Return (x, y) of the center of cell containing provided text 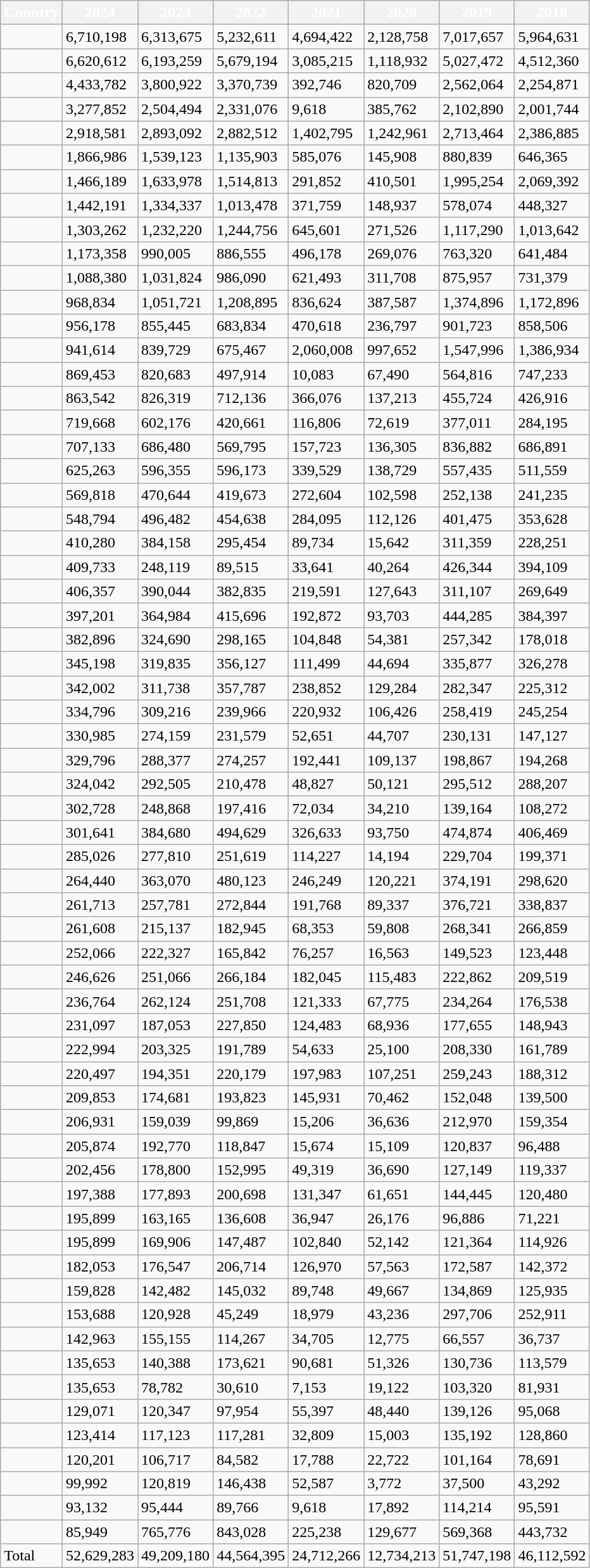
596,173 (251, 471)
202,456 (100, 1170)
121,333 (327, 1001)
22,722 (401, 1459)
261,713 (100, 905)
50,121 (401, 784)
72,619 (401, 423)
93,703 (401, 615)
295,454 (251, 543)
2,882,512 (251, 133)
236,797 (401, 326)
335,877 (477, 663)
106,426 (401, 712)
205,874 (100, 1146)
197,416 (251, 808)
146,438 (251, 1484)
298,620 (552, 881)
415,696 (251, 615)
115,483 (401, 977)
111,499 (327, 663)
155,155 (176, 1339)
177,655 (477, 1025)
225,312 (552, 687)
497,914 (251, 374)
1,303,262 (100, 229)
324,042 (100, 784)
397,201 (100, 615)
220,497 (100, 1074)
625,263 (100, 471)
2,060,008 (327, 350)
15,003 (401, 1435)
212,970 (477, 1122)
875,957 (477, 277)
569,818 (100, 495)
480,123 (251, 881)
2,713,464 (477, 133)
7,153 (327, 1387)
173,621 (251, 1363)
117,123 (176, 1435)
410,501 (401, 181)
2,386,885 (552, 133)
107,251 (401, 1074)
194,268 (552, 760)
96,886 (477, 1218)
215,137 (176, 929)
1,172,896 (552, 302)
3,800,922 (176, 85)
311,708 (401, 277)
3,370,739 (251, 85)
137,213 (401, 398)
89,515 (251, 567)
182,045 (327, 977)
288,207 (552, 784)
2023 (176, 13)
15,674 (327, 1146)
15,109 (401, 1146)
274,159 (176, 736)
129,677 (401, 1532)
32,809 (327, 1435)
272,604 (327, 495)
245,254 (552, 712)
49,209,180 (176, 1556)
1,334,337 (176, 205)
106,717 (176, 1459)
40,264 (401, 567)
836,882 (477, 447)
406,469 (552, 832)
93,750 (401, 832)
109,137 (401, 760)
330,985 (100, 736)
377,011 (477, 423)
384,158 (176, 543)
159,039 (176, 1122)
95,591 (552, 1508)
192,770 (176, 1146)
251,066 (176, 977)
70,462 (401, 1098)
206,931 (100, 1122)
470,618 (327, 326)
182,945 (251, 929)
387,587 (401, 302)
1,466,189 (100, 181)
342,002 (100, 687)
210,478 (251, 784)
311,359 (477, 543)
120,347 (176, 1411)
2,504,494 (176, 109)
108,272 (552, 808)
394,109 (552, 567)
17,788 (327, 1459)
203,325 (176, 1049)
470,644 (176, 495)
6,710,198 (100, 37)
36,636 (401, 1122)
44,707 (401, 736)
172,587 (477, 1266)
569,368 (477, 1532)
2,001,744 (552, 109)
188,312 (552, 1074)
246,249 (327, 881)
25,100 (401, 1049)
353,628 (552, 519)
200,698 (251, 1194)
363,070 (176, 881)
311,738 (176, 687)
968,834 (100, 302)
901,723 (477, 326)
836,624 (327, 302)
285,026 (100, 857)
319,835 (176, 663)
121,364 (477, 1242)
182,053 (100, 1266)
148,943 (552, 1025)
26,176 (401, 1218)
578,074 (477, 205)
139,164 (477, 808)
192,441 (327, 760)
126,970 (327, 1266)
225,238 (327, 1532)
511,559 (552, 471)
258,419 (477, 712)
101,164 (477, 1459)
45,249 (251, 1315)
228,251 (552, 543)
140,388 (176, 1363)
145,032 (251, 1291)
401,475 (477, 519)
2024 (100, 13)
747,233 (552, 374)
941,614 (100, 350)
230,131 (477, 736)
621,493 (327, 277)
2,562,064 (477, 85)
1,232,220 (176, 229)
49,319 (327, 1170)
2,128,758 (401, 37)
719,668 (100, 423)
130,736 (477, 1363)
261,608 (100, 929)
264,440 (100, 881)
51,747,198 (477, 1556)
15,206 (327, 1122)
67,490 (401, 374)
382,835 (251, 591)
33,641 (327, 567)
16,563 (401, 953)
12,775 (401, 1339)
251,619 (251, 857)
36,737 (552, 1339)
1,051,721 (176, 302)
147,127 (552, 736)
117,281 (251, 1435)
148,937 (401, 205)
2,918,581 (100, 133)
392,746 (327, 85)
474,874 (477, 832)
48,440 (401, 1411)
127,149 (477, 1170)
187,053 (176, 1025)
557,435 (477, 471)
7,017,657 (477, 37)
199,371 (552, 857)
731,379 (552, 277)
52,651 (327, 736)
826,319 (176, 398)
112,126 (401, 519)
68,353 (327, 929)
14,194 (401, 857)
6,193,259 (176, 61)
252,138 (477, 495)
880,839 (477, 157)
820,683 (176, 374)
52,142 (401, 1242)
120,480 (552, 1194)
52,629,283 (100, 1556)
990,005 (176, 253)
139,500 (552, 1098)
157,723 (327, 447)
176,538 (552, 1001)
345,198 (100, 663)
66,557 (477, 1339)
863,542 (100, 398)
96,488 (552, 1146)
119,337 (552, 1170)
266,184 (251, 977)
956,178 (100, 326)
34,705 (327, 1339)
36,947 (327, 1218)
85,949 (100, 1532)
420,661 (251, 423)
675,467 (251, 350)
1,514,813 (251, 181)
78,782 (176, 1387)
231,579 (251, 736)
1,374,896 (477, 302)
356,127 (251, 663)
159,828 (100, 1291)
311,107 (477, 591)
686,480 (176, 447)
4,433,782 (100, 85)
1,242,961 (401, 133)
120,201 (100, 1459)
2022 (251, 13)
113,579 (552, 1363)
120,221 (401, 881)
382,896 (100, 639)
54,633 (327, 1049)
71,221 (552, 1218)
120,819 (176, 1484)
114,214 (477, 1508)
220,179 (251, 1074)
129,284 (401, 687)
426,916 (552, 398)
131,347 (327, 1194)
585,076 (327, 157)
147,487 (251, 1242)
46,112,592 (552, 1556)
95,068 (552, 1411)
334,796 (100, 712)
269,649 (552, 591)
15,642 (401, 543)
43,236 (401, 1315)
5,232,611 (251, 37)
1,244,756 (251, 229)
886,555 (251, 253)
1,173,358 (100, 253)
239,966 (251, 712)
43,292 (552, 1484)
116,806 (327, 423)
59,808 (401, 929)
123,414 (100, 1435)
443,732 (552, 1532)
454,638 (251, 519)
206,714 (251, 1266)
238,852 (327, 687)
124,483 (327, 1025)
384,680 (176, 832)
229,704 (477, 857)
234,264 (477, 1001)
54,381 (401, 639)
1,539,123 (176, 157)
268,341 (477, 929)
371,759 (327, 205)
114,227 (327, 857)
44,564,395 (251, 1556)
602,176 (176, 423)
765,776 (176, 1532)
496,482 (176, 519)
48,827 (327, 784)
135,192 (477, 1435)
376,721 (477, 905)
144,445 (477, 1194)
1,386,934 (552, 350)
284,095 (327, 519)
252,911 (552, 1315)
257,342 (477, 639)
220,932 (327, 712)
274,257 (251, 760)
1,402,795 (327, 133)
1,995,254 (477, 181)
277,810 (176, 857)
145,908 (401, 157)
5,027,472 (477, 61)
55,397 (327, 1411)
222,327 (176, 953)
76,257 (327, 953)
266,859 (552, 929)
339,529 (327, 471)
152,048 (477, 1098)
248,868 (176, 808)
24,712,266 (327, 1556)
5,679,194 (251, 61)
4,512,360 (552, 61)
142,963 (100, 1339)
194,351 (176, 1074)
67,775 (401, 1001)
763,320 (477, 253)
272,844 (251, 905)
2019 (477, 13)
114,926 (552, 1242)
30,610 (251, 1387)
61,651 (401, 1194)
298,165 (251, 639)
292,505 (176, 784)
51,326 (401, 1363)
390,044 (176, 591)
257,781 (176, 905)
646,365 (552, 157)
12,734,213 (401, 1556)
123,448 (552, 953)
127,643 (401, 591)
3,085,215 (327, 61)
548,794 (100, 519)
569,795 (251, 447)
17,892 (401, 1508)
134,869 (477, 1291)
231,097 (100, 1025)
5,964,631 (552, 37)
Country (32, 13)
114,267 (251, 1339)
707,133 (100, 447)
259,243 (477, 1074)
419,673 (251, 495)
997,652 (401, 350)
178,018 (552, 639)
1,633,978 (176, 181)
169,906 (176, 1242)
44,694 (401, 663)
1,135,903 (251, 157)
138,729 (401, 471)
246,626 (100, 977)
284,195 (552, 423)
99,869 (251, 1122)
49,667 (401, 1291)
241,235 (552, 495)
72,034 (327, 808)
843,028 (251, 1532)
174,681 (176, 1098)
89,748 (327, 1291)
820,709 (401, 85)
324,690 (176, 639)
645,601 (327, 229)
159,354 (552, 1122)
178,800 (176, 1170)
426,344 (477, 567)
2,331,076 (251, 109)
406,357 (100, 591)
129,071 (100, 1411)
68,936 (401, 1025)
641,484 (552, 253)
84,582 (251, 1459)
236,764 (100, 1001)
496,178 (327, 253)
410,280 (100, 543)
19,122 (401, 1387)
219,591 (327, 591)
448,327 (552, 205)
1,442,191 (100, 205)
145,931 (327, 1098)
Total (32, 1556)
99,992 (100, 1484)
248,119 (176, 567)
153,688 (100, 1315)
494,629 (251, 832)
564,816 (477, 374)
251,708 (251, 1001)
301,641 (100, 832)
455,724 (477, 398)
288,377 (176, 760)
869,453 (100, 374)
6,313,675 (176, 37)
2020 (401, 13)
163,165 (176, 1218)
364,984 (176, 615)
103,320 (477, 1387)
104,848 (327, 639)
128,860 (552, 1435)
384,397 (552, 615)
191,768 (327, 905)
2021 (327, 13)
1,013,642 (552, 229)
1,866,986 (100, 157)
139,126 (477, 1411)
302,728 (100, 808)
338,837 (552, 905)
366,076 (327, 398)
95,444 (176, 1508)
142,372 (552, 1266)
193,823 (251, 1098)
1,117,290 (477, 229)
136,305 (401, 447)
686,891 (552, 447)
986,090 (251, 277)
198,867 (477, 760)
1,013,478 (251, 205)
176,547 (176, 1266)
596,355 (176, 471)
1,031,824 (176, 277)
385,762 (401, 109)
1,118,932 (401, 61)
374,191 (477, 881)
192,872 (327, 615)
161,789 (552, 1049)
209,853 (100, 1098)
329,796 (100, 760)
858,506 (552, 326)
78,691 (552, 1459)
118,847 (251, 1146)
309,216 (176, 712)
36,690 (401, 1170)
326,633 (327, 832)
142,482 (176, 1291)
2,069,392 (552, 181)
57,563 (401, 1266)
222,994 (100, 1049)
222,862 (477, 977)
291,852 (327, 181)
409,733 (100, 567)
683,834 (251, 326)
191,789 (251, 1049)
81,931 (552, 1387)
297,706 (477, 1315)
269,076 (401, 253)
444,285 (477, 615)
89,734 (327, 543)
295,512 (477, 784)
326,278 (552, 663)
2,893,092 (176, 133)
37,500 (477, 1484)
149,523 (477, 953)
120,928 (176, 1315)
152,995 (251, 1170)
10,083 (327, 374)
18,979 (327, 1315)
165,842 (251, 953)
90,681 (327, 1363)
6,620,612 (100, 61)
89,766 (251, 1508)
93,132 (100, 1508)
209,519 (552, 977)
125,935 (552, 1291)
1,088,380 (100, 277)
252,066 (100, 953)
839,729 (176, 350)
2,254,871 (552, 85)
712,136 (251, 398)
34,210 (401, 808)
177,893 (176, 1194)
282,347 (477, 687)
97,954 (251, 1411)
271,526 (401, 229)
120,837 (477, 1146)
855,445 (176, 326)
2,102,890 (477, 109)
357,787 (251, 687)
1,208,895 (251, 302)
4,694,422 (327, 37)
52,587 (327, 1484)
136,608 (251, 1218)
2018 (552, 13)
262,124 (176, 1001)
89,337 (401, 905)
208,330 (477, 1049)
197,388 (100, 1194)
197,983 (327, 1074)
3,772 (401, 1484)
1,547,996 (477, 350)
102,598 (401, 495)
102,840 (327, 1242)
227,850 (251, 1025)
3,277,852 (100, 109)
